Find where the given text appears and provide that cell's center as [x, y] coordinate. 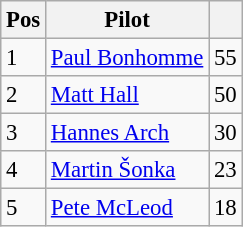
2 [24, 95]
55 [226, 58]
30 [226, 133]
Pilot [128, 20]
18 [226, 208]
Pete McLeod [128, 208]
50 [226, 95]
Martin Šonka [128, 170]
Paul Bonhomme [128, 58]
3 [24, 133]
5 [24, 208]
Matt Hall [128, 95]
23 [226, 170]
Pos [24, 20]
4 [24, 170]
Hannes Arch [128, 133]
1 [24, 58]
